Find where the given text appears and provide that cell's center as (X, Y) coordinate. 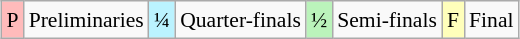
Quarter-finals (240, 20)
Semi-finals (387, 20)
½ (319, 20)
Final (492, 20)
Preliminaries (86, 20)
¼ (162, 20)
F (453, 20)
P (12, 20)
